Locate the cell with the specified text and output its (X, Y) center coordinate. 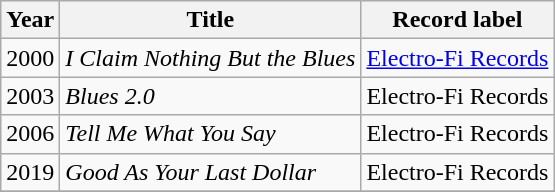
Year (30, 20)
Blues 2.0 (210, 96)
Title (210, 20)
2019 (30, 172)
Good As Your Last Dollar (210, 172)
Tell Me What You Say (210, 134)
I Claim Nothing But the Blues (210, 58)
2003 (30, 96)
2000 (30, 58)
Record label (458, 20)
2006 (30, 134)
